Pinpoint the cell where the given text exists, returning its (X, Y) midpoint coordinate. 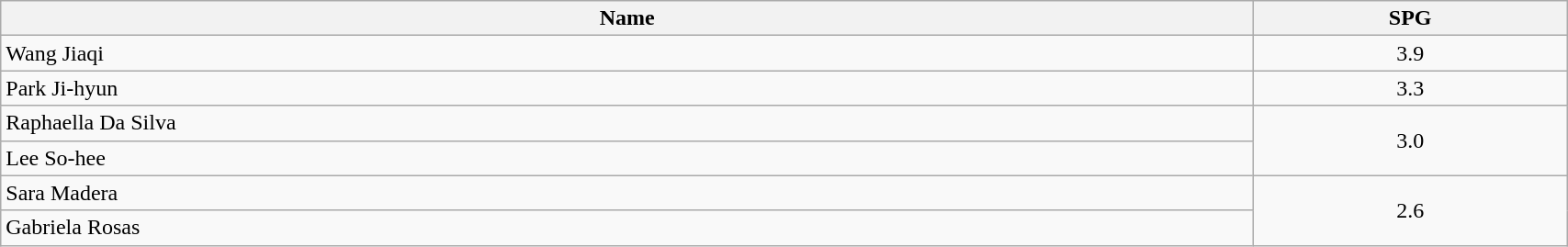
2.6 (1411, 210)
Wang Jiaqi (627, 53)
Park Ji-hyun (627, 88)
Raphaella Da Silva (627, 123)
Name (627, 18)
3.3 (1411, 88)
Lee So-hee (627, 158)
SPG (1411, 18)
Gabriela Rosas (627, 228)
Sara Madera (627, 193)
3.9 (1411, 53)
3.0 (1411, 140)
